For the text-containing cell, return its midpoint in [x, y] coordinate format. 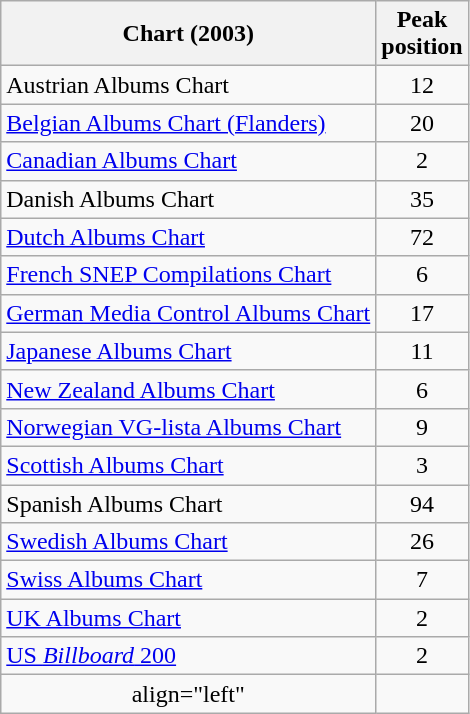
Scottish Albums Chart [188, 465]
Austrian Albums Chart [188, 85]
Peakposition [422, 34]
17 [422, 313]
7 [422, 580]
Belgian Albums Chart (Flanders) [188, 123]
German Media Control Albums Chart [188, 313]
94 [422, 503]
26 [422, 542]
11 [422, 351]
Norwegian VG-lista Albums Chart [188, 427]
US Billboard 200 [188, 656]
UK Albums Chart [188, 618]
Danish Albums Chart [188, 199]
Canadian Albums Chart [188, 161]
align="left" [188, 694]
French SNEP Compilations Chart [188, 275]
Japanese Albums Chart [188, 351]
3 [422, 465]
Swedish Albums Chart [188, 542]
Dutch Albums Chart [188, 237]
72 [422, 237]
20 [422, 123]
New Zealand Albums Chart [188, 389]
Chart (2003) [188, 34]
Swiss Albums Chart [188, 580]
9 [422, 427]
Spanish Albums Chart [188, 503]
35 [422, 199]
12 [422, 85]
